Pinpoint the cell where the given text exists, returning its [x, y] midpoint coordinate. 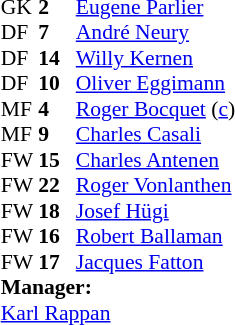
18 [57, 211]
9 [57, 135]
Manager: [118, 287]
22 [57, 185]
Roger Bocquet (c) [156, 109]
Roger Vonlanthen [156, 185]
Charles Casali [156, 135]
14 [57, 58]
10 [57, 83]
Oliver Eggimann [156, 83]
Josef Hügi [156, 211]
Robert Ballaman [156, 237]
André Neury [156, 33]
4 [57, 109]
7 [57, 33]
15 [57, 160]
Willy Kernen [156, 58]
16 [57, 237]
17 [57, 262]
Charles Antenen [156, 160]
Jacques Fatton [156, 262]
